Output the (X, Y) coordinate of the center of the cell containing the given text.  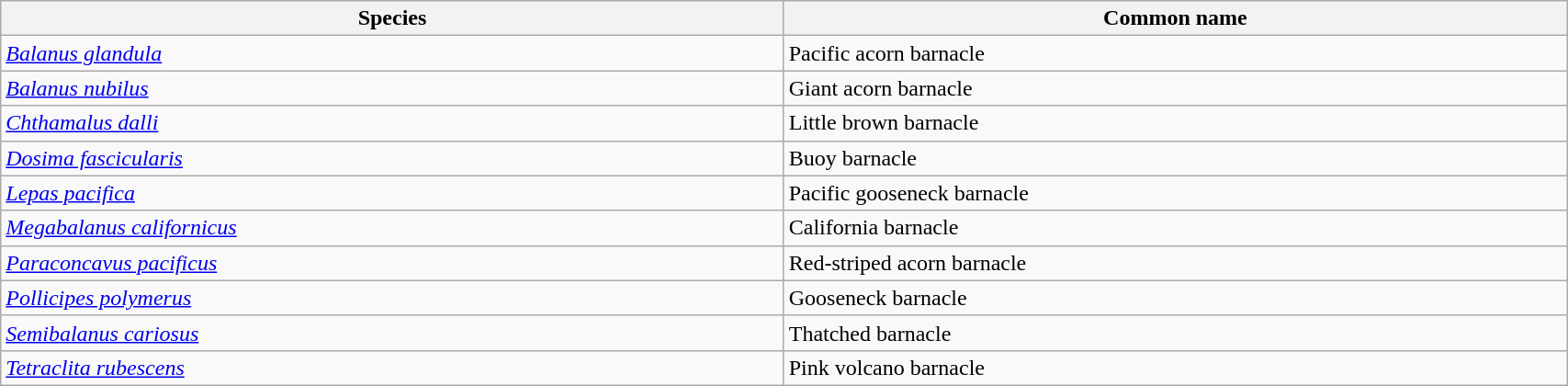
Pacific acorn barnacle (1175, 53)
California barnacle (1175, 228)
Paraconcavus pacificus (392, 263)
Species (392, 18)
Gooseneck barnacle (1175, 298)
Megabalanus californicus (392, 228)
Dosima fascicularis (392, 158)
Balanus glandula (392, 53)
Tetraclita rubescens (392, 368)
Chthamalus dalli (392, 123)
Little brown barnacle (1175, 123)
Giant acorn barnacle (1175, 88)
Pacific gooseneck barnacle (1175, 193)
Common name (1175, 18)
Thatched barnacle (1175, 333)
Semibalanus cariosus (392, 333)
Balanus nubilus (392, 88)
Pollicipes polymerus (392, 298)
Pink volcano barnacle (1175, 368)
Buoy barnacle (1175, 158)
Lepas pacifica (392, 193)
Red-striped acorn barnacle (1175, 263)
